Locate the cell with the specified text and output its [x, y] center coordinate. 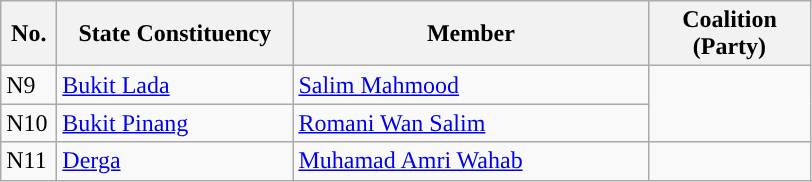
Salim Mahmood [471, 85]
N9 [29, 85]
Derga [175, 161]
Muhamad Amri Wahab [471, 161]
Member [471, 34]
State Constituency [175, 34]
Coalition (Party) [730, 34]
No. [29, 34]
N11 [29, 161]
Bukit Lada [175, 85]
Bukit Pinang [175, 123]
N10 [29, 123]
Romani Wan Salim [471, 123]
